For the text-containing cell, return its midpoint in (x, y) coordinate format. 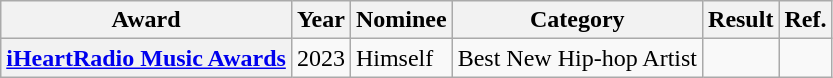
iHeartRadio Music Awards (146, 58)
Category (577, 20)
Himself (401, 58)
Best New Hip-hop Artist (577, 58)
2023 (320, 58)
Year (320, 20)
Award (146, 20)
Result (741, 20)
Nominee (401, 20)
Ref. (806, 20)
